Determine the (x, y) coordinate at the center of the cell enclosing the given text.  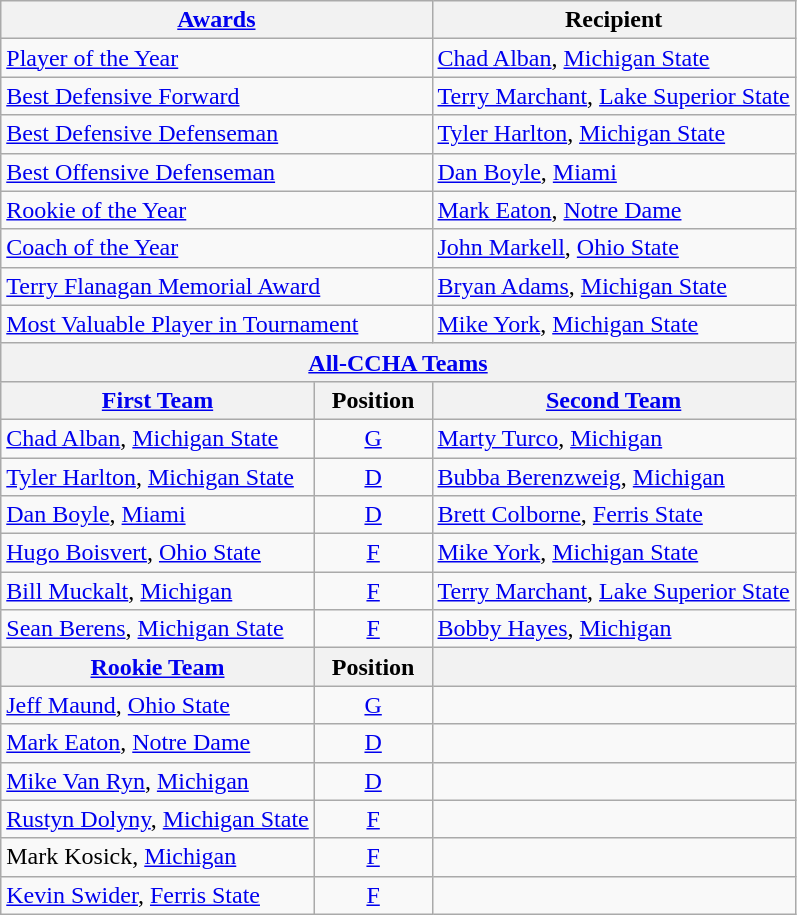
Recipient (614, 20)
Brett Colborne, Ferris State (614, 515)
Awards (216, 20)
Best Defensive Defenseman (216, 134)
Rookie Team (158, 667)
Second Team (614, 400)
Bubba Berenzweig, Michigan (614, 477)
Best Defensive Forward (216, 96)
Hugo Boisvert, Ohio State (158, 553)
Marty Turco, Michigan (614, 438)
Bobby Hayes, Michigan (614, 629)
John Markell, Ohio State (614, 248)
Rustyn Dolyny, Michigan State (158, 819)
Mike Van Ryn, Michigan (158, 781)
First Team (158, 400)
Best Offensive Defenseman (216, 172)
Mark Kosick, Michigan (158, 857)
All-CCHA Teams (398, 362)
Player of the Year (216, 58)
Kevin Swider, Ferris State (158, 895)
Bill Muckalt, Michigan (158, 591)
Coach of the Year (216, 248)
Terry Flanagan Memorial Award (216, 286)
Sean Berens, Michigan State (158, 629)
Bryan Adams, Michigan State (614, 286)
Jeff Maund, Ohio State (158, 705)
Most Valuable Player in Tournament (216, 324)
Rookie of the Year (216, 210)
